Determine the (x, y) coordinate at the center of the cell enclosing the given text.  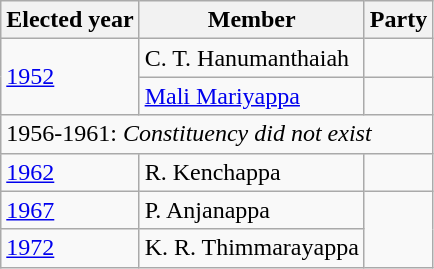
1962 (70, 172)
1972 (70, 248)
Elected year (70, 20)
1952 (70, 77)
K. R. Thimmarayappa (252, 248)
Party (398, 20)
1967 (70, 210)
R. Kenchappa (252, 172)
P. Anjanappa (252, 210)
Mali Mariyappa (252, 96)
1956-1961: Constituency did not exist (217, 134)
Member (252, 20)
C. T. Hanumanthaiah (252, 58)
